Return [X, Y] of the center of cell containing provided text 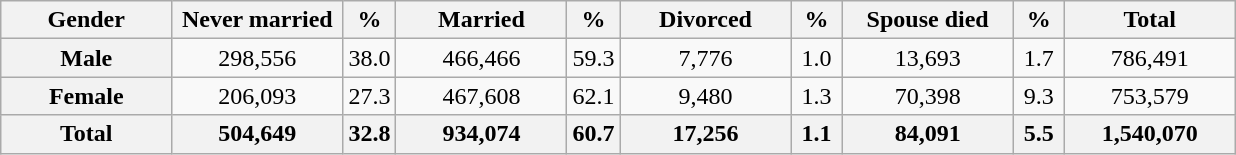
1.7 [1038, 58]
753,579 [1150, 96]
9.3 [1038, 96]
9,480 [706, 96]
504,649 [258, 134]
467,608 [482, 96]
5.5 [1038, 134]
84,091 [928, 134]
60.7 [594, 134]
17,256 [706, 134]
7,776 [706, 58]
32.8 [370, 134]
Female [86, 96]
1.0 [816, 58]
Divorced [706, 20]
38.0 [370, 58]
1.1 [816, 134]
62.1 [594, 96]
Spouse died [928, 20]
786,491 [1150, 58]
59.3 [594, 58]
1.3 [816, 96]
298,556 [258, 58]
Never married [258, 20]
13,693 [928, 58]
27.3 [370, 96]
Married [482, 20]
Male [86, 58]
1,540,070 [1150, 134]
206,093 [258, 96]
466,466 [482, 58]
934,074 [482, 134]
Gender [86, 20]
70,398 [928, 96]
